Extract the (x, y) coordinate from the center of the cell holding the provided text.  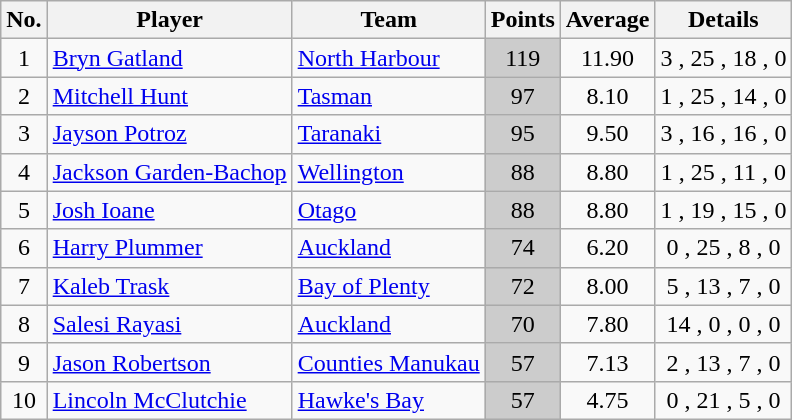
70 (522, 324)
6 (24, 248)
119 (522, 58)
8.00 (608, 286)
7 (24, 286)
0 , 25 , 8 , 0 (724, 248)
Counties Manukau (388, 362)
14 , 0 , 0 , 0 (724, 324)
1 (24, 58)
Details (724, 20)
Player (170, 20)
7.80 (608, 324)
5 , 13 , 7 , 0 (724, 286)
3 , 25 , 18 , 0 (724, 58)
10 (24, 400)
Tasman (388, 96)
1 , 25 , 14 , 0 (724, 96)
4 (24, 172)
Taranaki (388, 134)
95 (522, 134)
Hawke's Bay (388, 400)
No. (24, 20)
North Harbour (388, 58)
74 (522, 248)
8.10 (608, 96)
1 , 19 , 15 , 0 (724, 210)
Jackson Garden-Bachop (170, 172)
97 (522, 96)
Kaleb Trask (170, 286)
4.75 (608, 400)
Points (522, 20)
9 (24, 362)
2 , 13 , 7 , 0 (724, 362)
7.13 (608, 362)
8 (24, 324)
11.90 (608, 58)
Josh Ioane (170, 210)
Jason Robertson (170, 362)
1 , 25 , 11 , 0 (724, 172)
Mitchell Hunt (170, 96)
Lincoln McClutchie (170, 400)
Average (608, 20)
Bryn Gatland (170, 58)
5 (24, 210)
Harry Plummer (170, 248)
9.50 (608, 134)
3 (24, 134)
Otago (388, 210)
3 , 16 , 16 , 0 (724, 134)
Wellington (388, 172)
72 (522, 286)
Salesi Rayasi (170, 324)
0 , 21 , 5 , 0 (724, 400)
2 (24, 96)
Bay of Plenty (388, 286)
Jayson Potroz (170, 134)
Team (388, 20)
6.20 (608, 248)
